Locate the cell with the specified text and output its (X, Y) center coordinate. 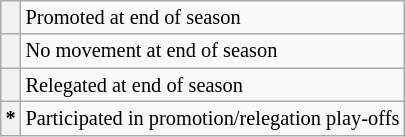
No movement at end of season (213, 51)
Participated in promotion/relegation play-offs (213, 118)
Relegated at end of season (213, 85)
* (11, 118)
Promoted at end of season (213, 17)
